Pinpoint the cell where the given text exists, returning its [x, y] midpoint coordinate. 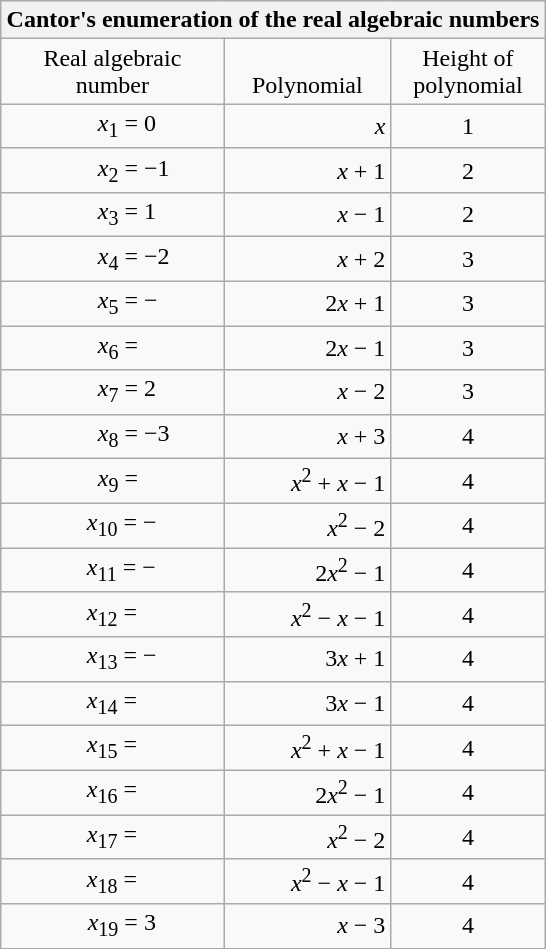
x6 = [112, 348]
x16 = [112, 792]
x17 = [112, 838]
2x − 1 [308, 348]
x3 = 1 [112, 215]
x12 = [112, 614]
x1 = 0 [112, 126]
Height ofpolynomial [468, 72]
x [308, 126]
x − 3 [308, 926]
x7 = 2 [112, 392]
x − 1 [308, 215]
3x + 1 [308, 659]
3x − 1 [308, 703]
1 [468, 126]
x13 = − [112, 659]
x14 = [112, 703]
x18 = [112, 882]
2x + 1 [308, 303]
x9 = [112, 482]
x11 = − [112, 570]
Cantor's enumeration of the real algebraic numbers [273, 20]
x + 3 [308, 436]
x19 = 3 [112, 926]
x − 2 [308, 392]
x10 = − [112, 526]
x5 = − [112, 303]
x8 = −3 [112, 436]
x2 = −1 [112, 170]
x + 2 [308, 259]
x15 = [112, 748]
Polynomial [308, 72]
Real algebraicnumber [112, 72]
x4 = −2 [112, 259]
x + 1 [308, 170]
